Determine the [X, Y] coordinate at the center of the cell enclosing the given text.  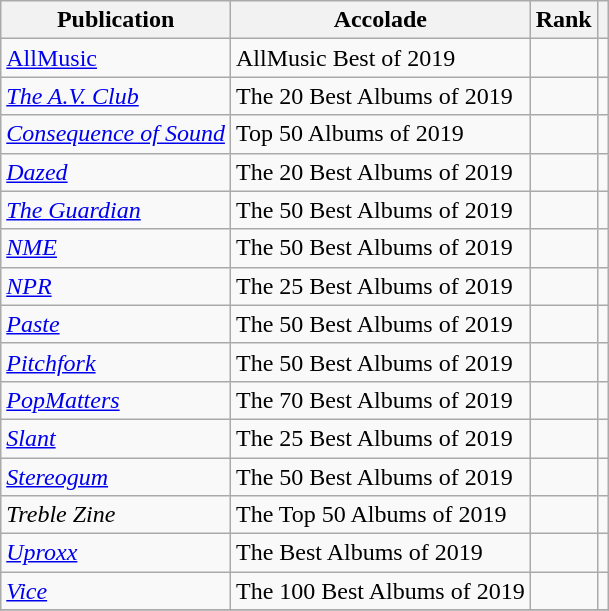
The Guardian [116, 210]
The Top 50 Albums of 2019 [380, 515]
Pitchfork [116, 362]
Consequence of Sound [116, 134]
The A.V. Club [116, 96]
The 70 Best Albums of 2019 [380, 400]
Accolade [380, 20]
Slant [116, 438]
The 100 Best Albums of 2019 [380, 591]
Publication [116, 20]
NME [116, 248]
AllMusic Best of 2019 [380, 58]
Uproxx [116, 553]
NPR [116, 286]
AllMusic [116, 58]
Dazed [116, 172]
Rank [564, 20]
Stereogum [116, 477]
The Best Albums of 2019 [380, 553]
Top 50 Albums of 2019 [380, 134]
Paste [116, 324]
Vice [116, 591]
PopMatters [116, 400]
Treble Zine [116, 515]
